Return [x, y] of the center of cell containing provided text 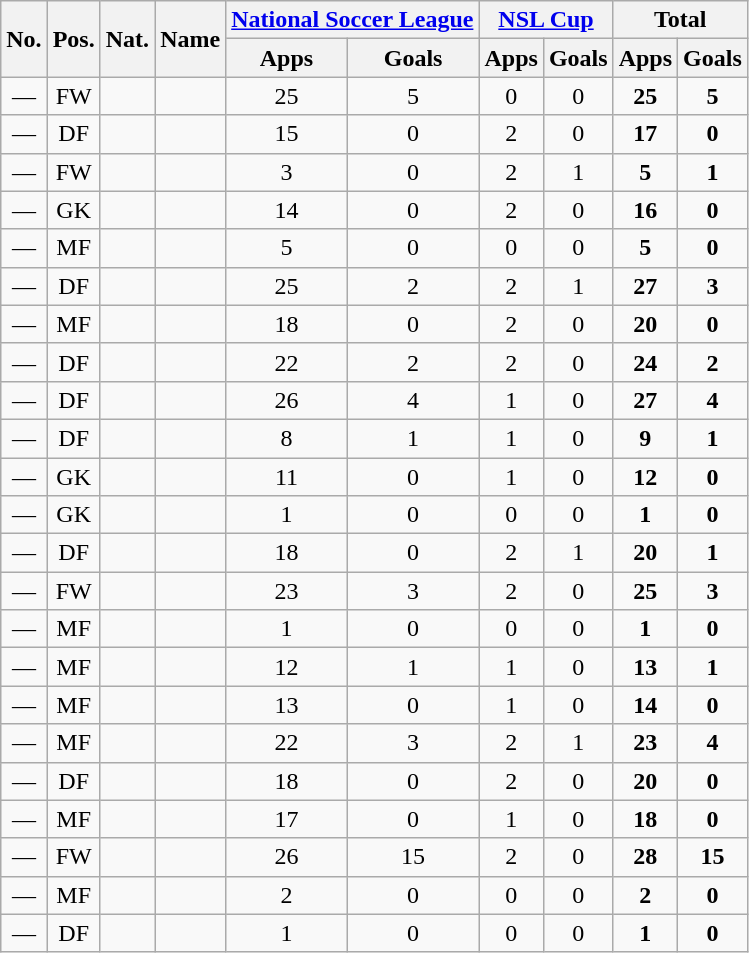
16 [645, 210]
Name [190, 39]
NSL Cup [546, 20]
24 [645, 362]
National Soccer League [352, 20]
Pos. [74, 39]
8 [287, 438]
9 [645, 438]
11 [287, 477]
28 [645, 857]
Nat. [127, 39]
Total [680, 20]
No. [24, 39]
